Output the [X, Y] coordinate of the center of the cell containing the given text.  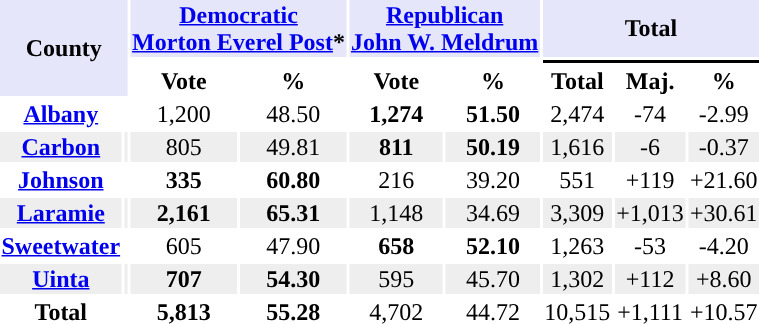
+119 [650, 180]
+21.60 [724, 180]
-53 [650, 246]
1,616 [578, 147]
595 [396, 279]
48.50 [293, 114]
-6 [650, 147]
551 [578, 180]
1,148 [396, 213]
805 [184, 147]
Uinta [61, 279]
3,309 [578, 213]
+112 [650, 279]
County [64, 48]
+8.60 [724, 279]
47.90 [293, 246]
52.10 [493, 246]
1,200 [184, 114]
1,302 [578, 279]
45.70 [493, 279]
54.30 [293, 279]
2,474 [578, 114]
49.81 [293, 147]
DemocraticMorton Everel Post* [239, 28]
Johnson [61, 180]
-0.37 [724, 147]
Maj. [650, 81]
Carbon [61, 147]
811 [396, 147]
60.80 [293, 180]
216 [396, 180]
1,274 [396, 114]
605 [184, 246]
-4.20 [724, 246]
50.19 [493, 147]
-2.99 [724, 114]
2,161 [184, 213]
34.69 [493, 213]
-74 [650, 114]
65.31 [293, 213]
51.50 [493, 114]
39.20 [493, 180]
707 [184, 279]
Sweetwater [61, 246]
Laramie [61, 213]
335 [184, 180]
+30.61 [724, 213]
Albany [61, 114]
1,263 [578, 246]
658 [396, 246]
RepublicanJohn W. Meldrum [444, 28]
+1,013 [650, 213]
